Scan for the cell matching the given text and deliver its [x, y] coordinate at center. 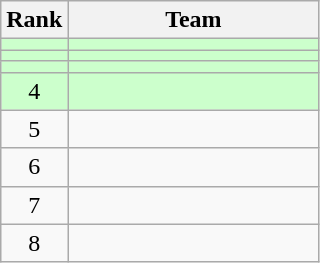
5 [34, 129]
6 [34, 167]
7 [34, 205]
4 [34, 91]
Team [194, 20]
8 [34, 243]
Rank [34, 20]
